Search for the cell housing the specified text and yield its [X, Y] center coordinate. 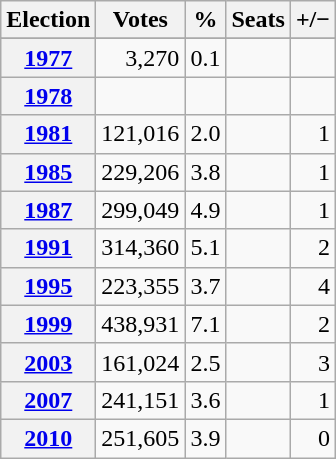
3.9 [206, 438]
1977 [48, 58]
241,151 [140, 400]
3,270 [140, 58]
0 [312, 438]
7.1 [206, 324]
2.0 [206, 134]
Election [48, 20]
223,355 [140, 286]
0.1 [206, 58]
4.9 [206, 210]
1978 [48, 96]
438,931 [140, 324]
1999 [48, 324]
1987 [48, 210]
2.5 [206, 362]
3 [312, 362]
3.8 [206, 172]
2007 [48, 400]
161,024 [140, 362]
% [206, 20]
1991 [48, 248]
4 [312, 286]
Votes [140, 20]
314,360 [140, 248]
1995 [48, 286]
1985 [48, 172]
+/− [312, 20]
251,605 [140, 438]
2003 [48, 362]
299,049 [140, 210]
1981 [48, 134]
3.6 [206, 400]
Seats [258, 20]
229,206 [140, 172]
2010 [48, 438]
5.1 [206, 248]
121,016 [140, 134]
3.7 [206, 286]
